For the text-containing cell, return its midpoint in [X, Y] coordinate format. 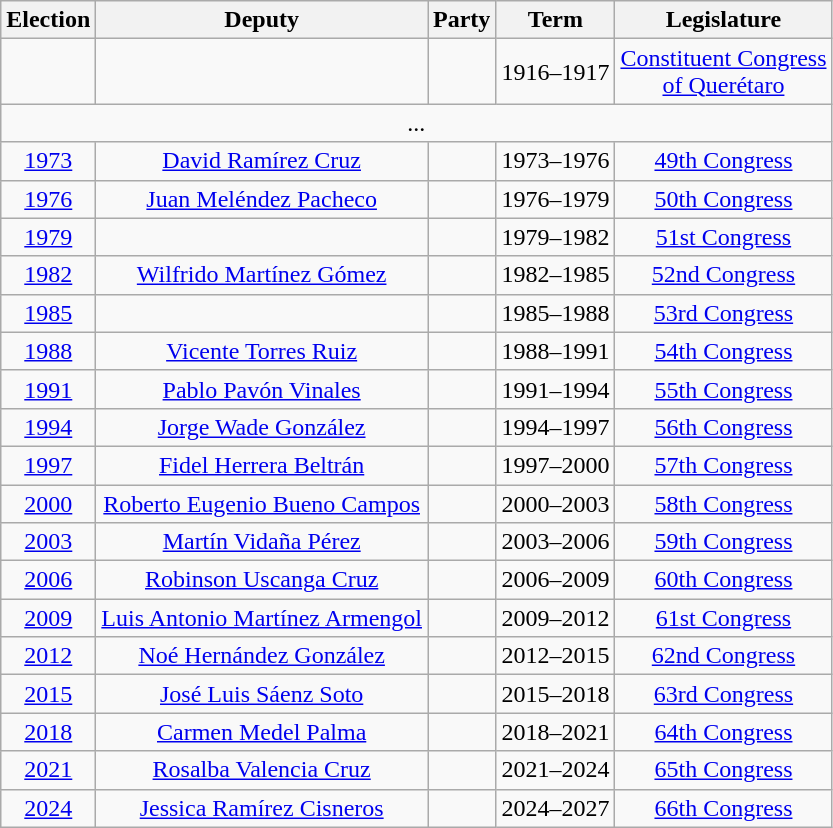
2003 [48, 542]
1985–1988 [556, 313]
50th Congress [724, 199]
1982 [48, 275]
David Ramírez Cruz [262, 161]
1976 [48, 199]
Carmen Medel Palma [262, 732]
2018–2021 [556, 732]
1979 [48, 237]
Noé Hernández González [262, 656]
Jessica Ramírez Cisneros [262, 808]
1991–1994 [556, 389]
65th Congress [724, 770]
Pablo Pavón Vinales [262, 389]
66th Congress [724, 808]
2015 [48, 694]
2024 [48, 808]
49th Congress [724, 161]
1916–1917 [556, 72]
58th Congress [724, 503]
55th Congress [724, 389]
Election [48, 20]
2006–2009 [556, 580]
Luis Antonio Martínez Armengol [262, 618]
53rd Congress [724, 313]
2006 [48, 580]
1994–1997 [556, 427]
2015–2018 [556, 694]
Party [462, 20]
José Luis Sáenz Soto [262, 694]
51st Congress [724, 237]
52nd Congress [724, 275]
2018 [48, 732]
Constituent Congressof Querétaro [724, 72]
64th Congress [724, 732]
Roberto Eugenio Bueno Campos [262, 503]
Fidel Herrera Beltrán [262, 465]
Deputy [262, 20]
1982–1985 [556, 275]
1979–1982 [556, 237]
Legislature [724, 20]
63rd Congress [724, 694]
2021 [48, 770]
2000–2003 [556, 503]
2009–2012 [556, 618]
Term [556, 20]
1985 [48, 313]
57th Congress [724, 465]
2000 [48, 503]
Wilfrido Martínez Gómez [262, 275]
1973 [48, 161]
Rosalba Valencia Cruz [262, 770]
Robinson Uscanga Cruz [262, 580]
2021–2024 [556, 770]
1991 [48, 389]
2009 [48, 618]
1973–1976 [556, 161]
56th Congress [724, 427]
1997 [48, 465]
54th Congress [724, 351]
61st Congress [724, 618]
Vicente Torres Ruiz [262, 351]
2003–2006 [556, 542]
59th Congress [724, 542]
62nd Congress [724, 656]
1994 [48, 427]
1988–1991 [556, 351]
2024–2027 [556, 808]
Juan Meléndez Pacheco [262, 199]
... [416, 123]
2012–2015 [556, 656]
Martín Vidaña Pérez [262, 542]
1997–2000 [556, 465]
1976–1979 [556, 199]
2012 [48, 656]
Jorge Wade González [262, 427]
60th Congress [724, 580]
1988 [48, 351]
